Return (X, Y) of the center of cell containing provided text 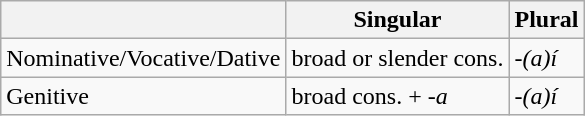
Nominative/Vocative/Dative (144, 58)
Plural (546, 20)
broad cons. + -a (398, 96)
Singular (398, 20)
Genitive (144, 96)
broad or slender cons. (398, 58)
